Search for the cell housing the specified text and yield its [x, y] center coordinate. 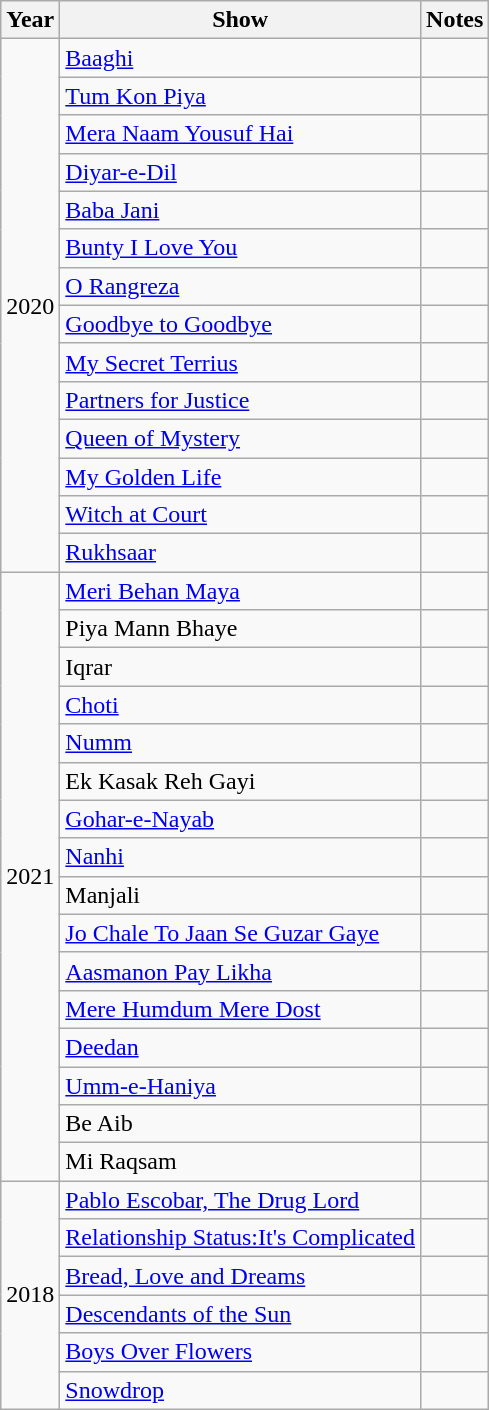
Gohar-e-Nayab [240, 819]
Ek Kasak Reh Gayi [240, 781]
Year [30, 20]
Deedan [240, 1047]
Mera Naam Yousuf Hai [240, 134]
Bread, Love and Dreams [240, 1276]
O Rangreza [240, 286]
Tum Kon Piya [240, 96]
Goodbye to Goodbye [240, 324]
2021 [30, 876]
Manjali [240, 895]
Partners for Justice [240, 400]
Snowdrop [240, 1390]
Pablo Escobar, The Drug Lord [240, 1200]
Choti [240, 705]
Witch at Court [240, 515]
Show [240, 20]
Bunty I Love You [240, 248]
Baba Jani [240, 210]
Jo Chale To Jaan Se Guzar Gaye [240, 933]
Mere Humdum Mere Dost [240, 1009]
Diyar-e-Dil [240, 172]
Iqrar [240, 667]
My Secret Terrius [240, 362]
My Golden Life [240, 477]
Numm [240, 743]
Boys Over Flowers [240, 1352]
Aasmanon Pay Likha [240, 971]
Be Aib [240, 1124]
Piya Mann Bhaye [240, 629]
Nanhi [240, 857]
Umm-e-Haniya [240, 1085]
Rukhsaar [240, 553]
Notes [455, 20]
Baaghi [240, 58]
2020 [30, 306]
Queen of Mystery [240, 438]
Mi Raqsam [240, 1162]
Descendants of the Sun [240, 1314]
Relationship Status:It's Complicated [240, 1238]
Meri Behan Maya [240, 591]
2018 [30, 1295]
